Output the (X, Y) coordinate of the center of the cell containing the given text.  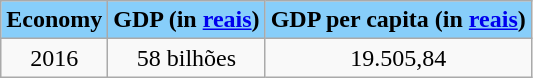
GDP (in reais) (186, 20)
Economy (54, 20)
19.505,84 (398, 58)
GDP per capita (in reais) (398, 20)
2016 (54, 58)
58 bilhões (186, 58)
